Capture the cell that displays the provided text and extract its (X, Y) central coordinate. 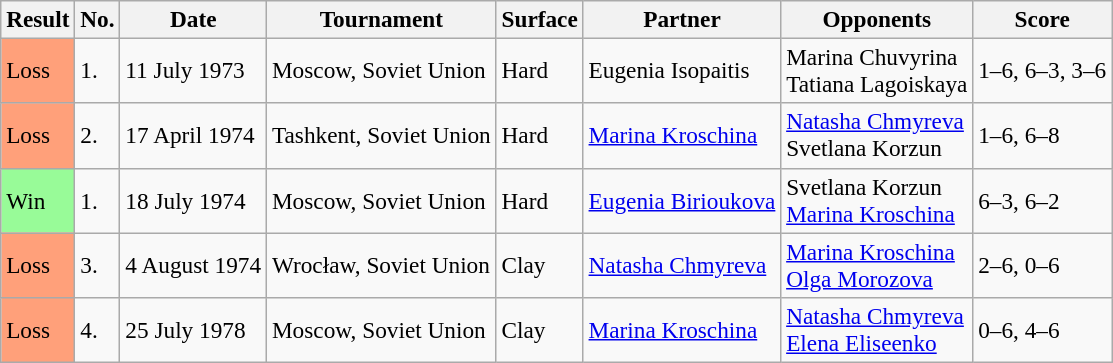
3. (98, 264)
25 July 1978 (194, 330)
Date (194, 19)
Partner (682, 19)
Natasha Chmyreva Elena Eliseenko (877, 330)
2. (98, 136)
Natasha Chmyreva Svetlana Korzun (877, 136)
Opponents (877, 19)
Score (1042, 19)
Surface (540, 19)
18 July 1974 (194, 200)
Svetlana Korzun Marina Kroschina (877, 200)
1–6, 6–3, 3–6 (1042, 70)
11 July 1973 (194, 70)
Result (38, 19)
Win (38, 200)
Marina Kroschina Olga Morozova (877, 264)
17 April 1974 (194, 136)
No. (98, 19)
Marina Chuvyrina Tatiana Lagoiskaya (877, 70)
Tournament (382, 19)
6–3, 6–2 (1042, 200)
Eugenia Isopaitis (682, 70)
1–6, 6–8 (1042, 136)
Wrocław, Soviet Union (382, 264)
Natasha Chmyreva (682, 264)
0–6, 4–6 (1042, 330)
2–6, 0–6 (1042, 264)
Eugenia Birioukova (682, 200)
4. (98, 330)
4 August 1974 (194, 264)
Tashkent, Soviet Union (382, 136)
